Scan for the cell matching the given text and deliver its (X, Y) coordinate at center. 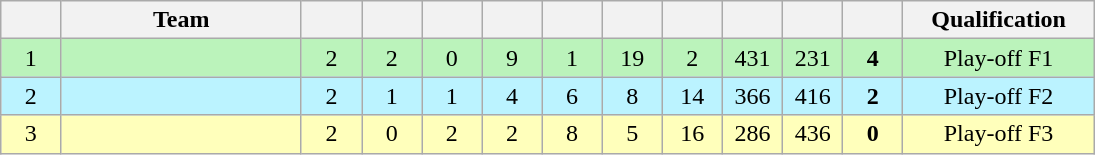
5 (632, 134)
6 (572, 96)
14 (692, 96)
Team (182, 20)
416 (813, 96)
16 (692, 134)
3 (31, 134)
Play-off F3 (998, 134)
231 (813, 58)
Qualification (998, 20)
431 (752, 58)
366 (752, 96)
19 (632, 58)
Play-off F2 (998, 96)
436 (813, 134)
286 (752, 134)
Play-off F1 (998, 58)
9 (512, 58)
